Determine the [X, Y] coordinate at the center of the cell enclosing the given text.  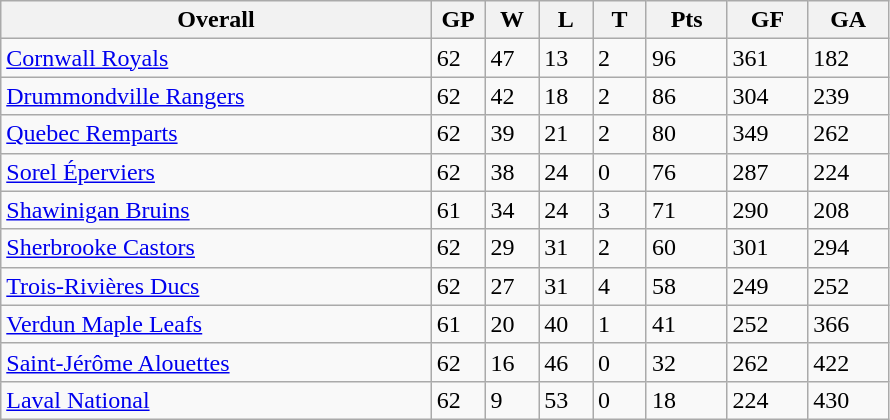
361 [768, 58]
13 [566, 58]
32 [686, 362]
290 [768, 210]
Sorel Éperviers [216, 172]
L [566, 20]
239 [848, 96]
Cornwall Royals [216, 58]
86 [686, 96]
182 [848, 58]
287 [768, 172]
42 [512, 96]
40 [566, 324]
4 [620, 286]
16 [512, 362]
Trois-Rivières Ducs [216, 286]
34 [512, 210]
Overall [216, 20]
38 [512, 172]
53 [566, 400]
Laval National [216, 400]
GA [848, 20]
21 [566, 134]
71 [686, 210]
46 [566, 362]
W [512, 20]
GF [768, 20]
301 [768, 248]
349 [768, 134]
41 [686, 324]
80 [686, 134]
Sherbrooke Castors [216, 248]
29 [512, 248]
Drummondville Rangers [216, 96]
Verdun Maple Leafs [216, 324]
Pts [686, 20]
Shawinigan Bruins [216, 210]
96 [686, 58]
T [620, 20]
208 [848, 210]
294 [848, 248]
304 [768, 96]
27 [512, 286]
249 [768, 286]
430 [848, 400]
20 [512, 324]
GP [458, 20]
58 [686, 286]
1 [620, 324]
Saint-Jérôme Alouettes [216, 362]
47 [512, 58]
60 [686, 248]
9 [512, 400]
39 [512, 134]
366 [848, 324]
76 [686, 172]
422 [848, 362]
Quebec Remparts [216, 134]
3 [620, 210]
